Search for the cell housing the specified text and yield its [x, y] center coordinate. 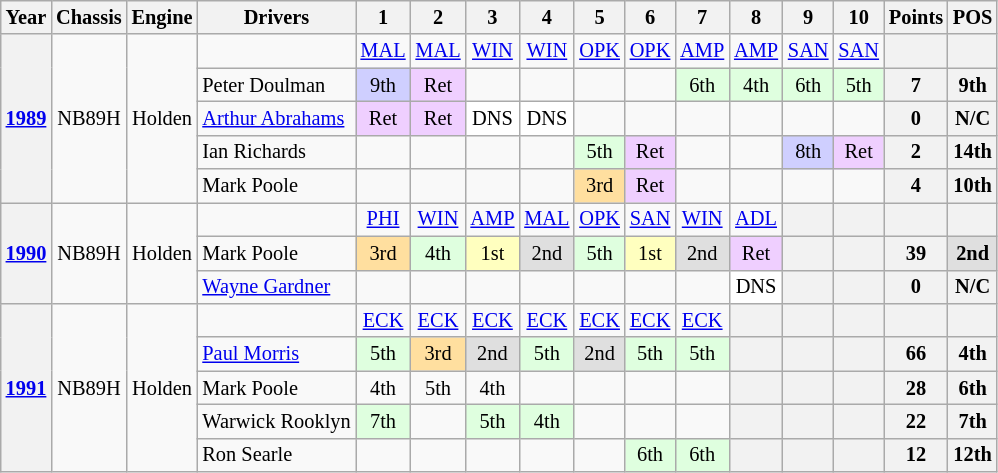
10th [972, 186]
Chassis [88, 17]
Wayne Gardner [276, 287]
Drivers [276, 17]
1 [384, 17]
ADL [756, 219]
22 [916, 421]
1989 [26, 118]
PHI [384, 219]
39 [916, 253]
8 [756, 17]
1990 [26, 252]
8th [808, 152]
Arthur Abrahams [276, 118]
Peter Doulman [276, 85]
28 [916, 388]
66 [916, 354]
Points [916, 17]
Warwick Rooklyn [276, 421]
Paul Morris [276, 354]
3 [492, 17]
10 [858, 17]
Ron Searle [276, 455]
5 [599, 17]
Engine [162, 17]
6 [650, 17]
Year [26, 17]
9 [808, 17]
Ian Richards [276, 152]
14th [972, 152]
POS [972, 17]
12th [972, 455]
1991 [26, 387]
12 [916, 455]
